Provide the (X, Y) coordinate of the cell's center where the given text is located.  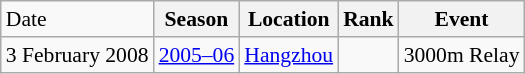
3000m Relay (462, 55)
2005–06 (197, 55)
Event (462, 19)
Location (288, 19)
3 February 2008 (78, 55)
Date (78, 19)
Rank (368, 19)
Season (197, 19)
Hangzhou (288, 55)
